Search for the cell housing the specified text and yield its (x, y) center coordinate. 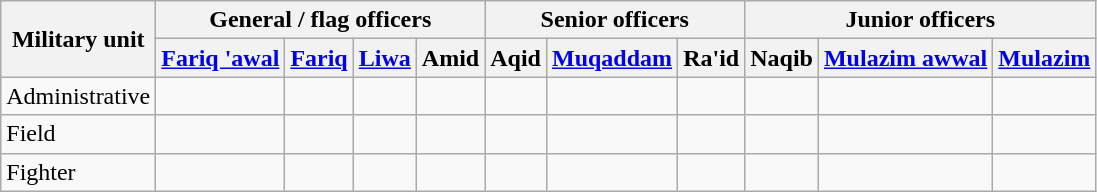
Liwa (384, 58)
Fighter (78, 172)
Mulazim (1044, 58)
Administrative (78, 96)
General / flag officers (320, 20)
Amid (450, 58)
Field (78, 134)
Fariq 'awal (220, 58)
Military unit (78, 39)
Senior officers (615, 20)
Muqaddam (612, 58)
Aqid (516, 58)
Naqib (782, 58)
Fariq (319, 58)
Junior officers (920, 20)
Mulazim awwal (905, 58)
Ra'id (712, 58)
